Provide the [x, y] coordinate of the cell's center where the given text is located.  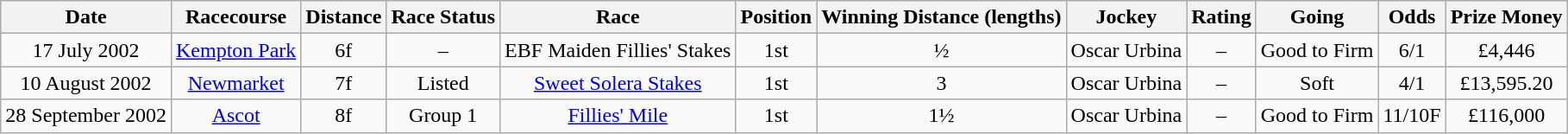
3 [942, 83]
4/1 [1412, 83]
1½ [942, 116]
Going [1317, 17]
8f [343, 116]
Date [86, 17]
Newmarket [235, 83]
Position [776, 17]
½ [942, 50]
Listed [443, 83]
Winning Distance (lengths) [942, 17]
6/1 [1412, 50]
Rating [1221, 17]
11/10F [1412, 116]
7f [343, 83]
Race Status [443, 17]
Race [618, 17]
Group 1 [443, 116]
Odds [1412, 17]
Fillies' Mile [618, 116]
28 September 2002 [86, 116]
Racecourse [235, 17]
6f [343, 50]
Sweet Solera Stakes [618, 83]
Soft [1317, 83]
Ascot [235, 116]
Distance [343, 17]
10 August 2002 [86, 83]
£13,595.20 [1506, 83]
Prize Money [1506, 17]
£116,000 [1506, 116]
£4,446 [1506, 50]
Kempton Park [235, 50]
Jockey [1126, 17]
EBF Maiden Fillies' Stakes [618, 50]
17 July 2002 [86, 50]
